Output the (X, Y) coordinate of the center of the cell containing the given text.  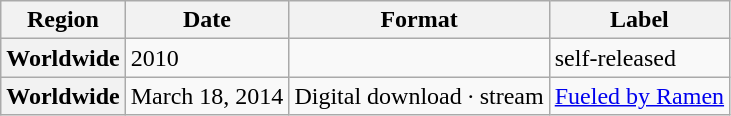
Region (63, 20)
Format (419, 20)
Label (639, 20)
Fueled by Ramen (639, 96)
self-released (639, 58)
Digital download · stream (419, 96)
Date (207, 20)
March 18, 2014 (207, 96)
2010 (207, 58)
